Capture the cell that displays the provided text and extract its (X, Y) central coordinate. 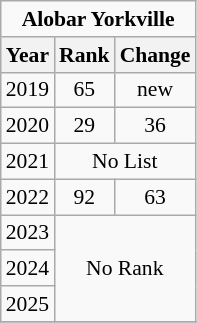
65 (84, 90)
Change (156, 55)
63 (156, 197)
No List (124, 162)
2022 (28, 197)
29 (84, 126)
2021 (28, 162)
2023 (28, 233)
2024 (28, 269)
Year (28, 55)
92 (84, 197)
new (156, 90)
Rank (84, 55)
Alobar Yorkville (98, 19)
36 (156, 126)
No Rank (124, 268)
2020 (28, 126)
2019 (28, 90)
2025 (28, 304)
